Determine the [X, Y] coordinate at the center of the cell enclosing the given text.  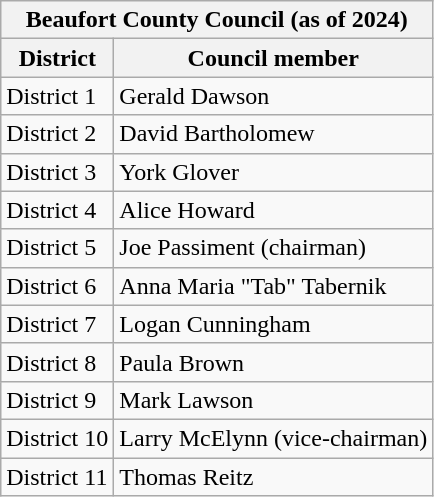
Anna Maria "Tab" Tabernik [274, 286]
District 1 [58, 96]
District 5 [58, 248]
District 2 [58, 134]
David Bartholomew [274, 134]
Logan Cunningham [274, 324]
District [58, 58]
Beaufort County Council (as of 2024) [217, 20]
District 7 [58, 324]
District 11 [58, 477]
District 3 [58, 172]
District 10 [58, 438]
District 9 [58, 400]
Thomas Reitz [274, 477]
Council member [274, 58]
Alice Howard [274, 210]
Gerald Dawson [274, 96]
York Glover [274, 172]
District 8 [58, 362]
Mark Lawson [274, 400]
Larry McElynn (vice-chairman) [274, 438]
District 4 [58, 210]
Joe Passiment (chairman) [274, 248]
Paula Brown [274, 362]
District 6 [58, 286]
